Detect which cell encompasses the target text, then output its (x, y) center coordinate. 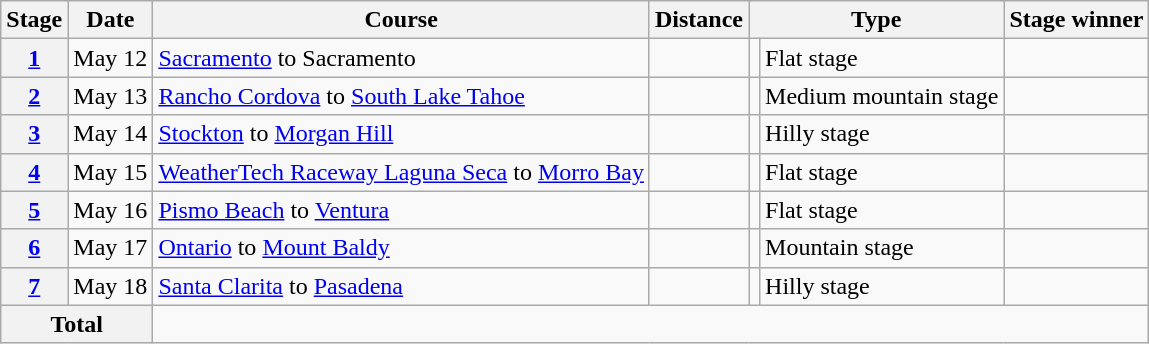
Total (77, 324)
1 (34, 58)
5 (34, 210)
Medium mountain stage (882, 96)
7 (34, 286)
May 12 (110, 58)
Sacramento to Sacramento (402, 58)
4 (34, 172)
May 18 (110, 286)
Date (110, 20)
May 13 (110, 96)
May 15 (110, 172)
Pismo Beach to Ventura (402, 210)
3 (34, 134)
May 17 (110, 248)
Type (876, 20)
May 16 (110, 210)
Stage (34, 20)
Santa Clarita to Pasadena (402, 286)
May 14 (110, 134)
Stockton to Morgan Hill (402, 134)
Distance (698, 20)
Rancho Cordova to South Lake Tahoe (402, 96)
Ontario to Mount Baldy (402, 248)
Course (402, 20)
WeatherTech Raceway Laguna Seca to Morro Bay (402, 172)
Mountain stage (882, 248)
Stage winner (1076, 20)
6 (34, 248)
2 (34, 96)
